Search for the cell housing the specified text and yield its (X, Y) center coordinate. 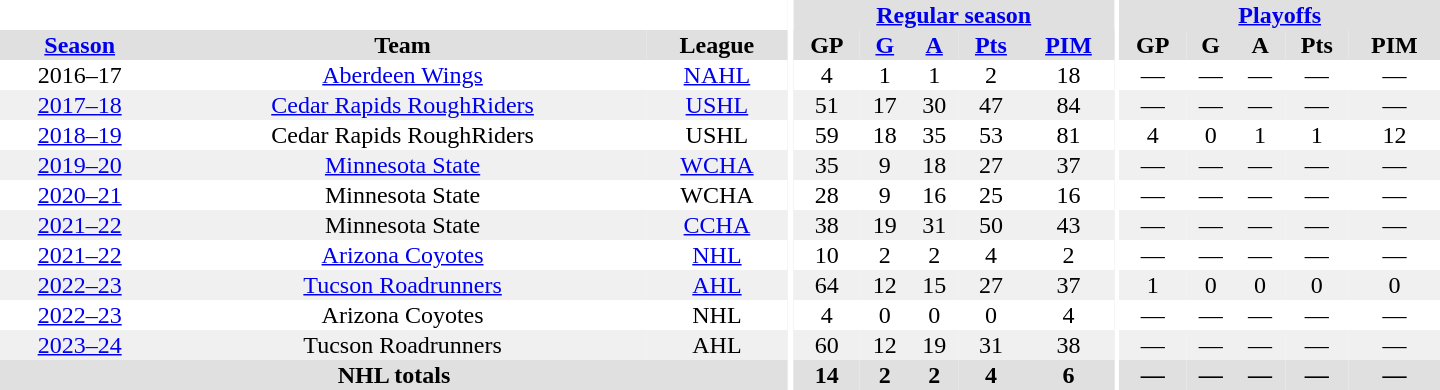
League (717, 45)
2020–21 (80, 195)
50 (991, 225)
25 (991, 195)
30 (934, 105)
17 (884, 105)
2016–17 (80, 75)
28 (828, 195)
84 (1068, 105)
14 (828, 375)
59 (828, 135)
Team (402, 45)
CCHA (717, 225)
2019–20 (80, 165)
NAHL (717, 75)
47 (991, 105)
6 (1068, 375)
2017–18 (80, 105)
81 (1068, 135)
Regular season (954, 15)
15 (934, 285)
Season (80, 45)
53 (991, 135)
10 (828, 255)
2023–24 (80, 345)
51 (828, 105)
Playoffs (1280, 15)
NHL totals (394, 375)
43 (1068, 225)
60 (828, 345)
2018–19 (80, 135)
Aberdeen Wings (402, 75)
64 (828, 285)
